Return (X, Y) of the center of cell containing provided text 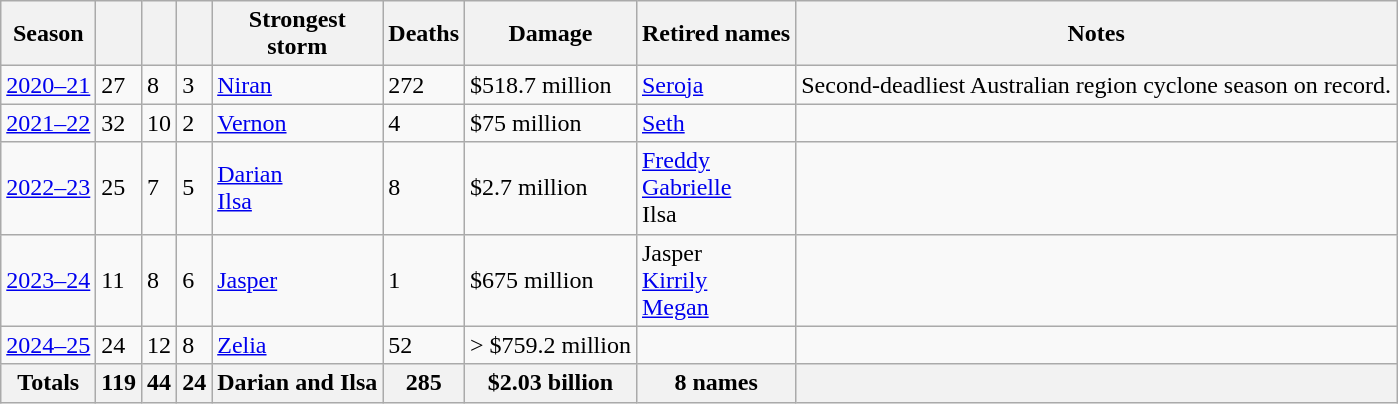
27 (119, 85)
Seroja (716, 85)
5 (194, 188)
12 (160, 345)
2 (194, 123)
Strongeststorm (298, 34)
Damage (551, 34)
Freddy Gabrielle Ilsa (716, 188)
$75 million (551, 123)
2024–25 (48, 345)
1 (424, 280)
32 (119, 123)
Totals (48, 383)
285 (424, 383)
$2.7 million (551, 188)
119 (119, 383)
> $759.2 million (551, 345)
Seth (716, 123)
$2.03 billion (551, 383)
8 names (716, 383)
11 (119, 280)
Notes (1096, 34)
2020–21 (48, 85)
52 (424, 345)
Second-deadliest Australian region cyclone season on record. (1096, 85)
Retired names (716, 34)
44 (160, 383)
Deaths (424, 34)
2021–22 (48, 123)
Vernon (298, 123)
272 (424, 85)
Niran (298, 85)
7 (160, 188)
$675 million (551, 280)
Season (48, 34)
4 (424, 123)
6 (194, 280)
Jasper (298, 280)
$518.7 million (551, 85)
2022–23 (48, 188)
Darian and Ilsa (298, 383)
10 (160, 123)
2023–24 (48, 280)
25 (119, 188)
Darian Ilsa (298, 188)
Jasper Kirrily Megan (716, 280)
Zelia (298, 345)
3 (194, 85)
